Pinpoint the cell where the given text exists, returning its (X, Y) midpoint coordinate. 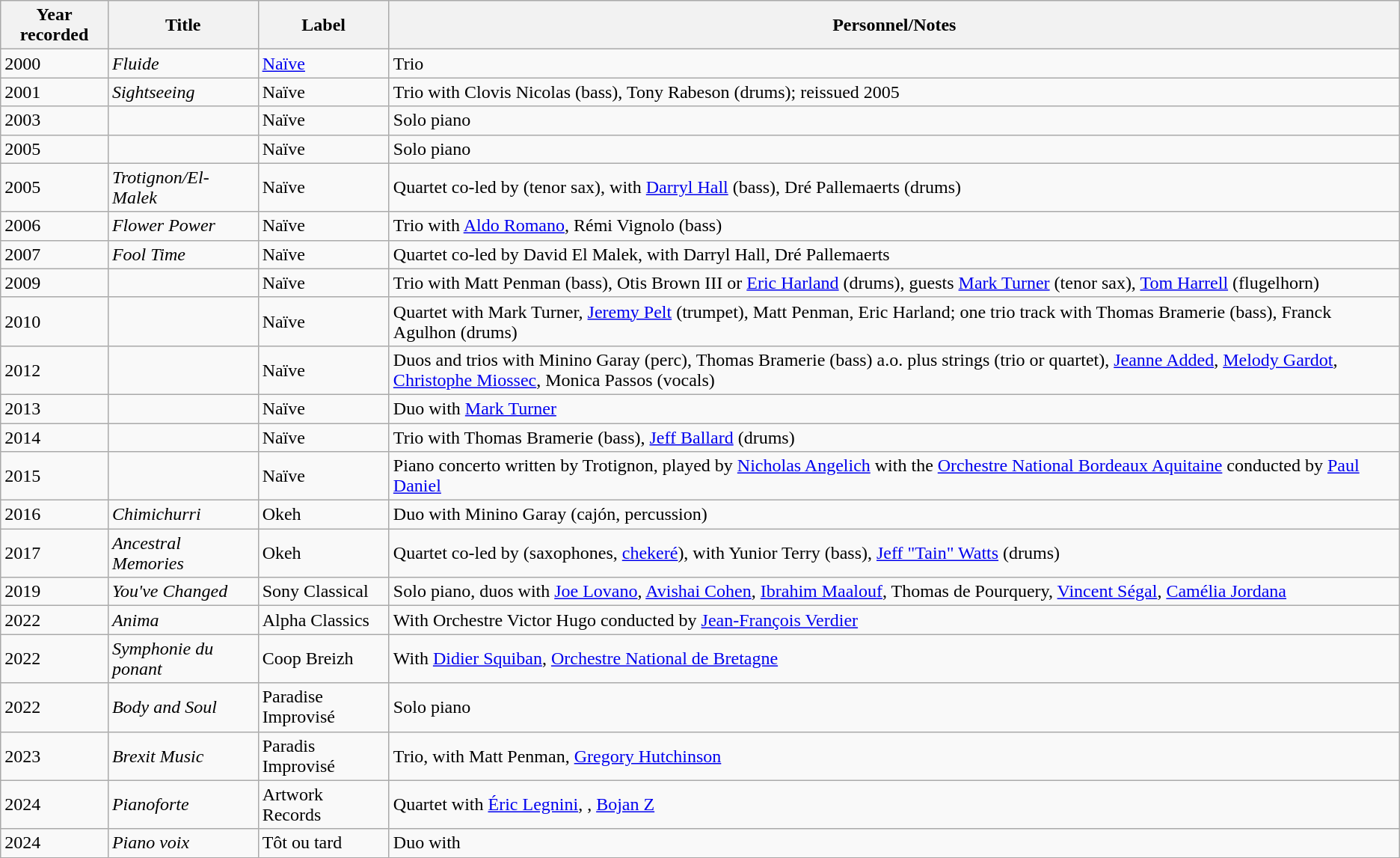
2012 (55, 370)
Symphonie du ponant (182, 658)
2015 (55, 476)
Duo with Mark Turner (894, 408)
2023 (55, 756)
Paradis Improvisé (323, 756)
Alpha Classics (323, 620)
Trio with Aldo Romano, Rémi Vignolo (bass) (894, 226)
Trio with Clovis Nicolas (bass), Tony Rabeson (drums); reissued 2005 (894, 92)
Artwork Records (323, 805)
2009 (55, 283)
Flower Power (182, 226)
Pianoforte (182, 805)
Chimichurri (182, 515)
Quartet with Mark Turner, Jeremy Pelt (trumpet), Matt Penman, Eric Harland; one trio track with Thomas Bramerie (bass), Franck Agulhon (drums) (894, 322)
Trio with Thomas Bramerie (bass), Jeff Ballard (drums) (894, 438)
Fluide (182, 64)
2000 (55, 64)
Quartet co-led by David El Malek, with Darryl Hall, Dré Pallemaerts (894, 254)
Trotignon/El-Malek (182, 187)
2003 (55, 120)
You've Changed (182, 592)
2019 (55, 592)
Trio, with Matt Penman, Gregory Hutchinson (894, 756)
Coop Breizh (323, 658)
Fool Time (182, 254)
2017 (55, 554)
2006 (55, 226)
Body and Soul (182, 708)
Piano voix (182, 843)
Quartet co-led by (saxophones, chekeré), with Yunior Terry (bass), Jeff "Tain" Watts (drums) (894, 554)
2013 (55, 408)
Brexit Music (182, 756)
Tôt ou tard (323, 843)
Quartet with Éric Legnini, , Bojan Z (894, 805)
Trio with Matt Penman (bass), Otis Brown III or Eric Harland (drums), guests Mark Turner (tenor sax), Tom Harrell (flugelhorn) (894, 283)
Ancestral Memories (182, 554)
Paradise Improvisé (323, 708)
With Orchestre Victor Hugo conducted by Jean-François Verdier (894, 620)
Sightseeing (182, 92)
Quartet co-led by (tenor sax), with Darryl Hall (bass), Dré Pallemaerts (drums) (894, 187)
2010 (55, 322)
With Didier Squiban, Orchestre National de Bretagne (894, 658)
Duo with Minino Garay (cajón, percussion) (894, 515)
Year recorded (55, 25)
Anima (182, 620)
Duo with (894, 843)
2016 (55, 515)
2001 (55, 92)
Sony Classical (323, 592)
2007 (55, 254)
Title (182, 25)
Piano concerto written by Trotignon, played by Nicholas Angelich with the Orchestre National Bordeaux Aquitaine conducted by Paul Daniel (894, 476)
Label (323, 25)
2014 (55, 438)
Trio (894, 64)
Personnel/Notes (894, 25)
Solo piano, duos with Joe Lovano, Avishai Cohen, Ibrahim Maalouf, Thomas de Pourquery, Vincent Ségal, Camélia Jordana (894, 592)
